From the cell containing the given text, extract its center point as (X, Y) coordinate. 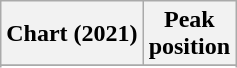
Peakposition (189, 34)
Chart (2021) (72, 34)
